Detect which cell encompasses the target text, then output its [x, y] center coordinate. 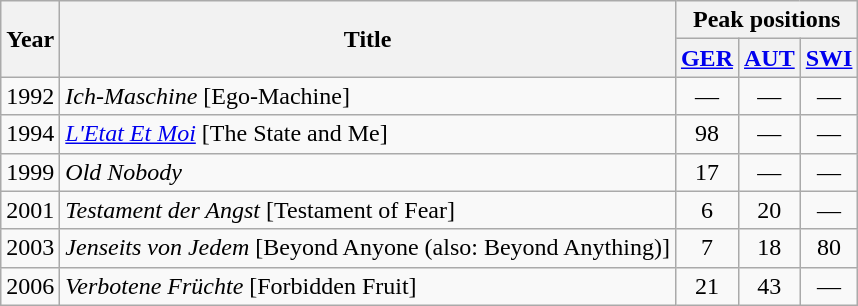
2003 [30, 248]
80 [829, 248]
Ich-Maschine [Ego-Machine] [368, 96]
21 [706, 286]
2001 [30, 210]
Old Nobody [368, 172]
Jenseits von Jedem [Beyond Anyone (also: Beyond Anything)] [368, 248]
SWI [829, 58]
Title [368, 39]
1992 [30, 96]
2006 [30, 286]
43 [769, 286]
Testament der Angst [Testament of Fear] [368, 210]
1999 [30, 172]
GER [706, 58]
AUT [769, 58]
L'Etat Et Moi [The State and Me] [368, 134]
1994 [30, 134]
Verbotene Früchte [Forbidden Fruit] [368, 286]
Peak positions [766, 20]
6 [706, 210]
Year [30, 39]
7 [706, 248]
98 [706, 134]
20 [769, 210]
18 [769, 248]
17 [706, 172]
